Return [X, Y] of the center of cell containing provided text 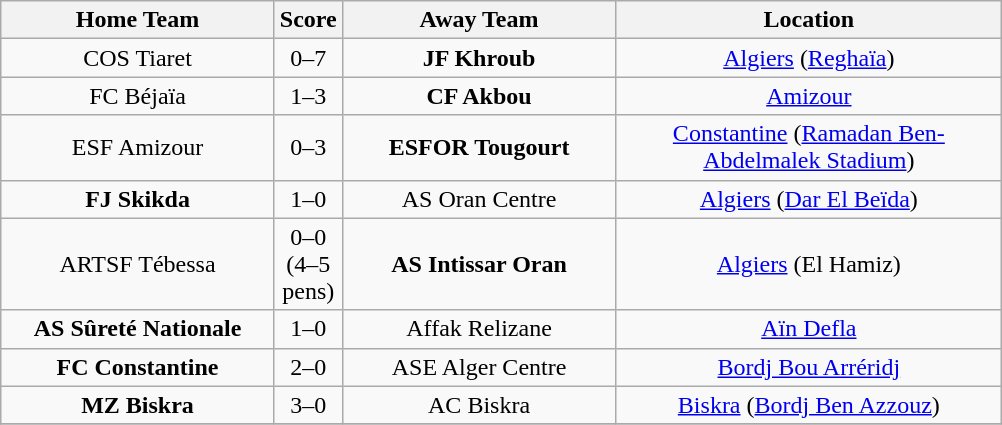
2–0 [308, 367]
FJ Skikda [138, 199]
0–0 (4–5 pens) [308, 264]
JF Khroub [479, 58]
Away Team [479, 20]
ESF Amizour [138, 148]
FC Béjaïa [138, 96]
Score [308, 20]
AS Intissar Oran [479, 264]
0–3 [308, 148]
MZ Biskra [138, 405]
ESFOR Tougourt [479, 148]
Location [809, 20]
CF Akbou [479, 96]
Algiers (Reghaïa) [809, 58]
ASE Alger Centre [479, 367]
Biskra (Bordj Ben Azzouz) [809, 405]
AC Biskra [479, 405]
ARTSF Tébessa [138, 264]
Affak Relizane [479, 329]
Amizour [809, 96]
Constantine (Ramadan Ben-Abdelmalek Stadium) [809, 148]
0–7 [308, 58]
Algiers (Dar El Beïda) [809, 199]
AS Oran Centre [479, 199]
Bordj Bou Arréridj [809, 367]
Algiers (El Hamiz) [809, 264]
FC Constantine [138, 367]
1–3 [308, 96]
AS Sûreté Nationale [138, 329]
Home Team [138, 20]
Aïn Defla [809, 329]
COS Tiaret [138, 58]
3–0 [308, 405]
